For the text-containing cell, return its midpoint in [X, Y] coordinate format. 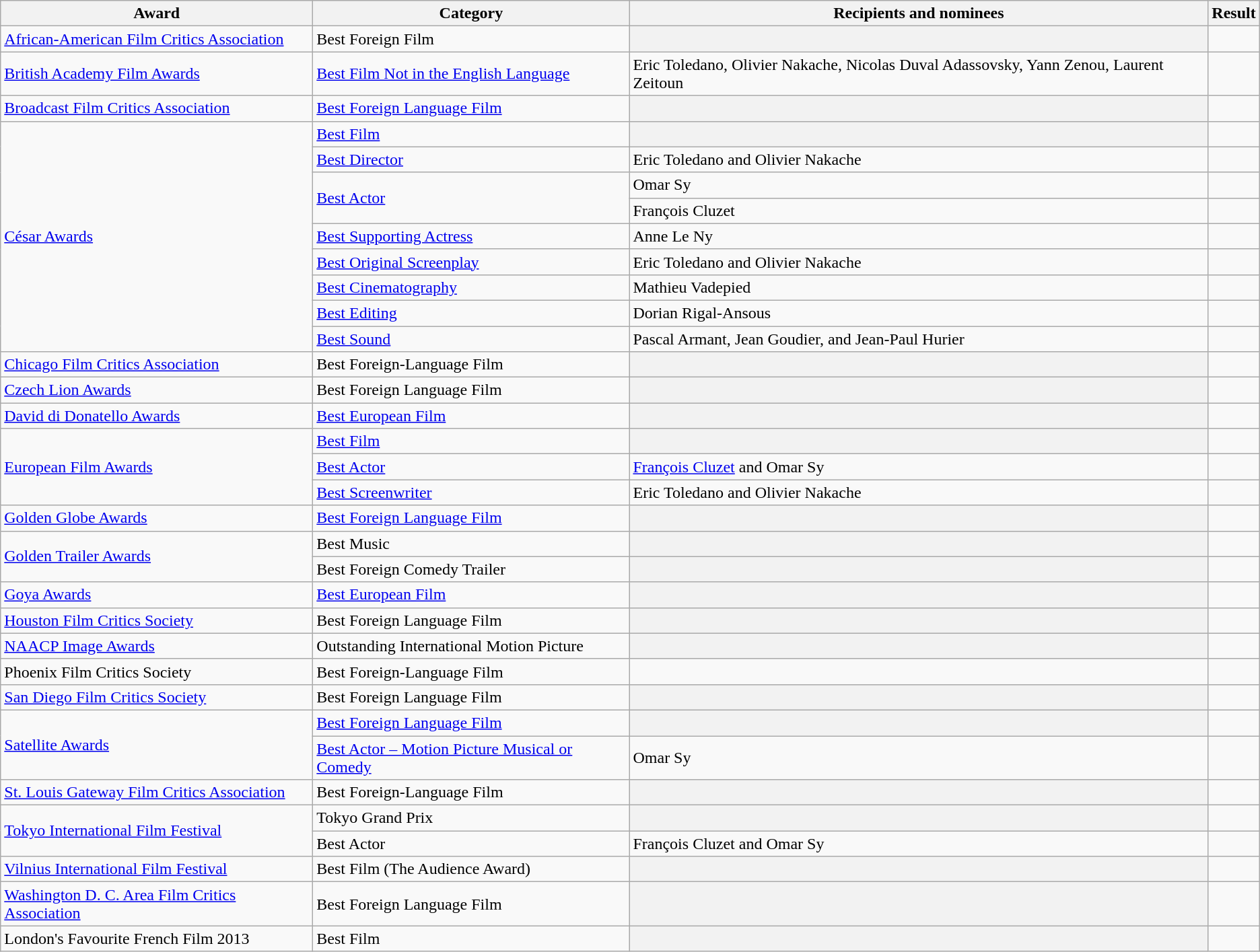
Houston Film Critics Society [157, 620]
African-American Film Critics Association [157, 39]
Anne Le Ny [919, 236]
Tokyo Grand Prix [471, 818]
François Cluzet [919, 211]
San Diego Film Critics Society [157, 697]
David di Donatello Awards [157, 416]
Broadcast Film Critics Association [157, 108]
Best Supporting Actress [471, 236]
Outstanding International Motion Picture [471, 646]
Best Film (The Audience Award) [471, 869]
London's Favourite French Film 2013 [157, 939]
Result [1234, 13]
César Awards [157, 237]
Washington D. C. Area Film Critics Association [157, 904]
Best Director [471, 159]
Goya Awards [157, 595]
Pascal Armant, Jean Goudier, and Jean-Paul Hurier [919, 338]
Tokyo International Film Festival [157, 831]
Category [471, 13]
Golden Globe Awards [157, 518]
Best Foreign Comedy Trailer [471, 569]
Best Screenwriter [471, 492]
Best Foreign Film [471, 39]
St. Louis Gateway Film Critics Association [157, 793]
Chicago Film Critics Association [157, 365]
Best Editing [471, 313]
Vilnius International Film Festival [157, 869]
Best Film Not in the English Language [471, 74]
Phoenix Film Critics Society [157, 671]
NAACP Image Awards [157, 646]
Best Music [471, 544]
European Film Awards [157, 467]
Golden Trailer Awards [157, 556]
Best Original Screenplay [471, 262]
Dorian Rigal-Ansous [919, 313]
Mathieu Vadepied [919, 287]
Best Actor – Motion Picture Musical or Comedy [471, 758]
British Academy Film Awards [157, 74]
Best Cinematography [471, 287]
Czech Lion Awards [157, 390]
Satellite Awards [157, 744]
Recipients and nominees [919, 13]
Eric Toledano, Olivier Nakache, Nicolas Duval Adassovsky, Yann Zenou, Laurent Zeitoun [919, 74]
Award [157, 13]
Best Sound [471, 338]
